For the text-containing cell, return its midpoint in (x, y) coordinate format. 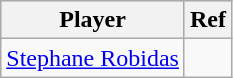
Ref (208, 20)
Player (93, 20)
Stephane Robidas (93, 58)
